Locate the cell with the specified text and output its (X, Y) center coordinate. 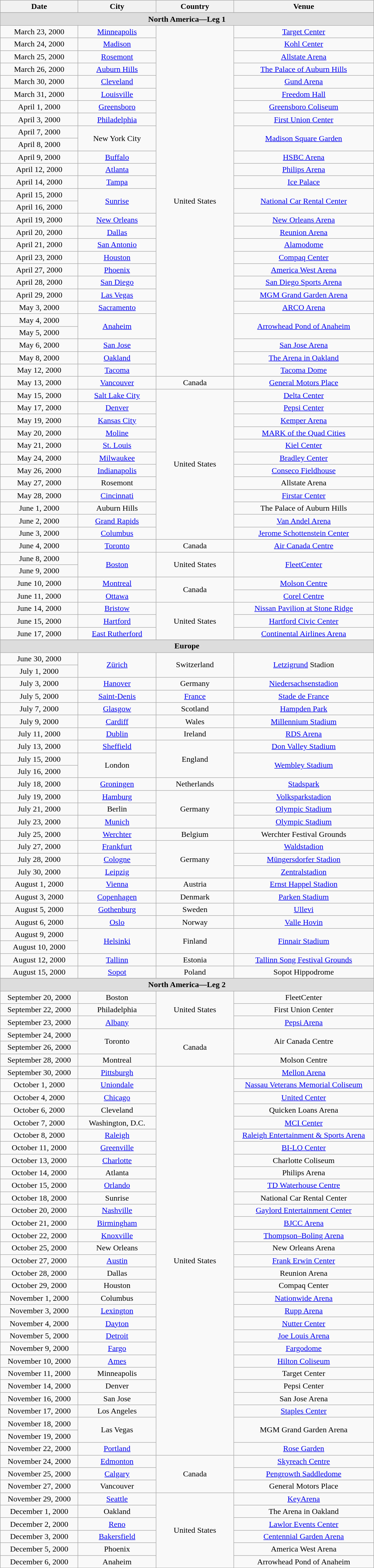
City (117, 7)
Corel Centre (304, 596)
Dayton (117, 1323)
Scotland (195, 709)
July 27, 2000 (39, 847)
Norway (195, 922)
October 4, 2000 (39, 1098)
Pepsi Arena (304, 1022)
Ullevi (304, 909)
April 29, 2000 (39, 295)
Rupp Arena (304, 1311)
May 28, 2000 (39, 496)
Ames (117, 1361)
November 24, 2000 (39, 1461)
Ottawa (117, 596)
Müngersdorfer Stadion (304, 859)
April 12, 2000 (39, 170)
October 11, 2000 (39, 1148)
November 5, 2000 (39, 1336)
May 27, 2000 (39, 483)
Werchter Festival Grounds (304, 834)
BI-LO Center (304, 1148)
April 20, 2000 (39, 232)
March 31, 2000 (39, 94)
November 14, 2000 (39, 1386)
Pittsburgh (117, 1072)
September 26, 2000 (39, 1047)
November 9, 2000 (39, 1348)
Frankfurt (117, 847)
August 15, 2000 (39, 972)
October 29, 2000 (39, 1286)
Tallinn (117, 960)
June 4, 2000 (39, 546)
St. Louis (117, 445)
TD Waterhouse Centre (304, 1185)
Washington, D.C. (117, 1123)
Waldstadion (304, 847)
Hartford Civic Center (304, 621)
September 24, 2000 (39, 1035)
Alamodome (304, 245)
June 3, 2000 (39, 533)
Bradley Center (304, 458)
July 23, 2000 (39, 822)
October 22, 2000 (39, 1236)
Lexington (117, 1311)
April 3, 2000 (39, 119)
April 9, 2000 (39, 157)
April 21, 2000 (39, 245)
Nashville (117, 1211)
Glasgow (117, 709)
Belgium (195, 834)
August 9, 2000 (39, 934)
May 15, 2000 (39, 395)
Netherlands (195, 784)
Birmingham (117, 1223)
New York City (117, 138)
March 23, 2000 (39, 32)
Grand Rapids (117, 521)
Chicago (117, 1098)
July 25, 2000 (39, 834)
Austin (117, 1261)
July 19, 2000 (39, 797)
United Center (304, 1098)
October 18, 2000 (39, 1198)
December 6, 2000 (39, 1561)
December 2, 2000 (39, 1524)
July 28, 2000 (39, 859)
June 15, 2000 (39, 621)
May 4, 2000 (39, 320)
Sopot (117, 972)
May 17, 2000 (39, 408)
Wembley Stadium (304, 765)
Jerome Schottenstein Center (304, 533)
Joe Louis Arena (304, 1336)
May 3, 2000 (39, 307)
Milwaukee (117, 458)
Indianapolis (117, 470)
Raleigh Entertainment & Sports Arena (304, 1135)
Dublin (117, 734)
April 7, 2000 (39, 132)
Nationwide Arena (304, 1298)
Ice Palace (304, 182)
Moline (117, 433)
Seattle (117, 1499)
Valle Hovin (304, 922)
October 21, 2000 (39, 1223)
August 1, 2000 (39, 884)
October 13, 2000 (39, 1160)
Continental Airlines Arena (304, 634)
KeyArena (304, 1499)
Copenhagen (117, 897)
June 10, 2000 (39, 584)
Cologne (117, 859)
MCI Center (304, 1123)
Greensboro Coliseum (304, 107)
Sheffield (117, 746)
Volksparkstadion (304, 797)
November 17, 2000 (39, 1411)
Louisville (117, 94)
Ireland (195, 734)
Tacoma Dome (304, 370)
HSBC Arena (304, 157)
September 23, 2000 (39, 1022)
Lawlor Events Center (304, 1524)
Groningen (117, 784)
April 15, 2000 (39, 195)
Estonia (195, 960)
Detroit (117, 1336)
RDS Arena (304, 734)
Fargodome (304, 1348)
Poland (195, 972)
Millennium Stadium (304, 721)
Mellon Arena (304, 1072)
Wales (195, 721)
November 10, 2000 (39, 1361)
June 30, 2000 (39, 659)
Madison Square Garden (304, 138)
North America—Leg 1 (187, 19)
Stade de France (304, 696)
Austria (195, 884)
June 11, 2000 (39, 596)
Kiel Center (304, 445)
Finland (195, 941)
June 17, 2000 (39, 634)
May 8, 2000 (39, 357)
East Rutherford (117, 634)
October 6, 2000 (39, 1110)
Nutter Center (304, 1323)
Staples Center (304, 1411)
Portland (117, 1449)
July 1, 2000 (39, 671)
June 1, 2000 (39, 508)
October 20, 2000 (39, 1211)
ARCO Arena (304, 307)
Venue (304, 7)
Gothenburg (117, 909)
May 6, 2000 (39, 345)
July 18, 2000 (39, 784)
Kemper Arena (304, 420)
June 8, 2000 (39, 558)
July 9, 2000 (39, 721)
Berlin (117, 809)
September 20, 2000 (39, 997)
Sweden (195, 909)
October 1, 2000 (39, 1085)
November 3, 2000 (39, 1311)
Kansas City (117, 420)
Greensboro (117, 107)
Finnair Stadium (304, 941)
July 5, 2000 (39, 696)
San Diego (117, 282)
October 28, 2000 (39, 1273)
Van Andel Arena (304, 521)
July 7, 2000 (39, 709)
Kohl Center (304, 44)
April 28, 2000 (39, 282)
Switzerland (195, 665)
Zentralstadion (304, 872)
March 25, 2000 (39, 57)
Charlotte (117, 1160)
November 22, 2000 (39, 1449)
November 1, 2000 (39, 1298)
November 11, 2000 (39, 1374)
Denmark (195, 897)
Frank Erwin Center (304, 1261)
Madison (117, 44)
Rose Garden (304, 1449)
Uniondale (117, 1085)
Skyreach Centre (304, 1461)
France (195, 696)
Gund Arena (304, 82)
April 19, 2000 (39, 220)
November 29, 2000 (39, 1499)
San Antonio (117, 245)
April 16, 2000 (39, 207)
Munich (117, 822)
April 8, 2000 (39, 144)
North America—Leg 2 (187, 985)
July 30, 2000 (39, 872)
October 7, 2000 (39, 1123)
June 2, 2000 (39, 521)
Pengrowth Saddledome (304, 1474)
Albany (117, 1022)
Thompson–Boling Arena (304, 1236)
August 12, 2000 (39, 960)
July 3, 2000 (39, 684)
September 30, 2000 (39, 1072)
April 23, 2000 (39, 257)
Cardiff (117, 721)
Quicken Loans Arena (304, 1110)
June 14, 2000 (39, 609)
Saint-Denis (117, 696)
Europe (187, 646)
Nassau Veterans Memorial Coliseum (304, 1085)
Parken Stadium (304, 897)
Delta Center (304, 395)
November 4, 2000 (39, 1323)
Tampa (117, 182)
March 24, 2000 (39, 44)
Firstar Center (304, 496)
Hanover (117, 684)
May 19, 2000 (39, 420)
August 3, 2000 (39, 897)
November 19, 2000 (39, 1436)
Centennial Garden Arena (304, 1536)
Stadspark (304, 784)
July 15, 2000 (39, 759)
December 1, 2000 (39, 1511)
Don Valley Stadium (304, 746)
Edmonton (117, 1461)
Conseco Fieldhouse (304, 470)
May 12, 2000 (39, 370)
Helsinki (117, 941)
May 26, 2000 (39, 470)
Vienna (117, 884)
Los Angeles (117, 1411)
March 30, 2000 (39, 82)
May 20, 2000 (39, 433)
Greenville (117, 1148)
Hilton Coliseum (304, 1361)
Sopot Hippodrome (304, 972)
Fargo (117, 1348)
Hampden Park (304, 709)
Sacramento (117, 307)
March 26, 2000 (39, 69)
Niedersachsenstadion (304, 684)
October 25, 2000 (39, 1248)
August 5, 2000 (39, 909)
July 11, 2000 (39, 734)
October 8, 2000 (39, 1135)
Charlotte Coliseum (304, 1160)
November 25, 2000 (39, 1474)
Cincinnati (117, 496)
Letzigrund Stadion (304, 665)
BJCC Arena (304, 1223)
August 6, 2000 (39, 922)
June 9, 2000 (39, 571)
England (195, 759)
San Diego Sports Arena (304, 282)
May 24, 2000 (39, 458)
Leipzig (117, 872)
November 16, 2000 (39, 1399)
November 18, 2000 (39, 1424)
Hamburg (117, 797)
Freedom Hall (304, 94)
April 27, 2000 (39, 270)
Bristow (117, 609)
Zürich (117, 665)
Oslo (117, 922)
December 3, 2000 (39, 1536)
Buffalo (117, 157)
Salt Lake City (117, 395)
October 14, 2000 (39, 1173)
September 22, 2000 (39, 1010)
May 21, 2000 (39, 445)
London (117, 765)
Ernst Happel Stadion (304, 884)
Reno (117, 1524)
Date (39, 7)
May 13, 2000 (39, 383)
July 16, 2000 (39, 772)
May 5, 2000 (39, 332)
April 1, 2000 (39, 107)
Tallinn Song Festival Grounds (304, 960)
September 28, 2000 (39, 1060)
October 15, 2000 (39, 1185)
December 5, 2000 (39, 1549)
Raleigh (117, 1135)
Bakersfield (117, 1536)
Tacoma (117, 370)
MARK of the Quad Cities (304, 433)
Country (195, 7)
Orlando (117, 1185)
July 21, 2000 (39, 809)
Gaylord Entertainment Center (304, 1211)
Knoxville (117, 1236)
Hartford (117, 621)
October 27, 2000 (39, 1261)
Nissan Pavilion at Stone Ridge (304, 609)
Calgary (117, 1474)
April 14, 2000 (39, 182)
Werchter (117, 834)
August 10, 2000 (39, 947)
November 27, 2000 (39, 1486)
July 13, 2000 (39, 746)
